Output the [X, Y] coordinate of the center of the cell containing the given text.  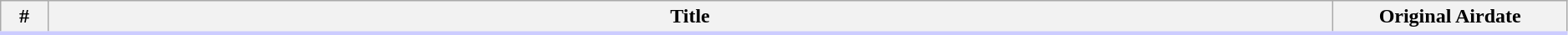
Title [690, 17]
Original Airdate [1450, 17]
# [24, 17]
